From the cell containing the given text, extract its center point as [X, Y] coordinate. 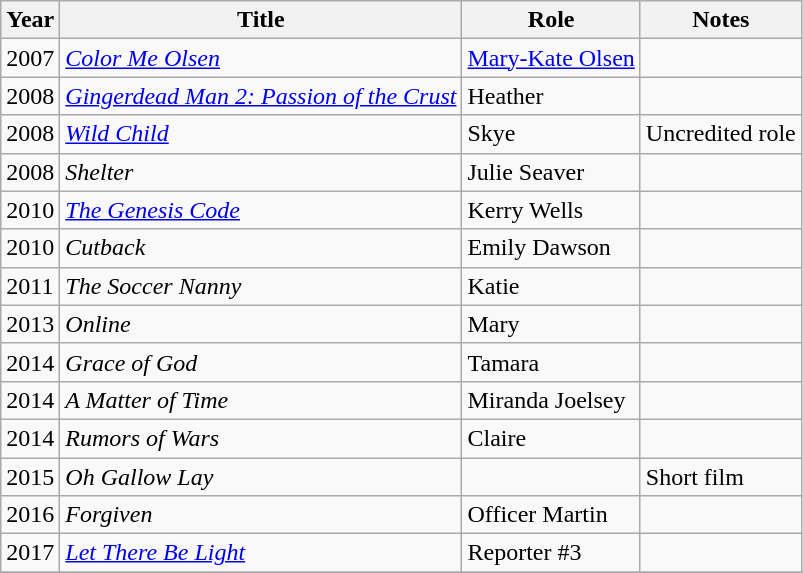
Officer Martin [551, 515]
2007 [30, 58]
Let There Be Light [261, 553]
Uncredited role [720, 134]
2017 [30, 553]
Forgiven [261, 515]
Katie [551, 286]
Emily Dawson [551, 248]
The Soccer Nanny [261, 286]
Claire [551, 438]
A Matter of Time [261, 400]
Rumors of Wars [261, 438]
Gingerdead Man 2: Passion of the Crust [261, 96]
2013 [30, 324]
Reporter #3 [551, 553]
Role [551, 20]
Skye [551, 134]
Mary [551, 324]
Color Me Olsen [261, 58]
Julie Seaver [551, 172]
Tamara [551, 362]
The Genesis Code [261, 210]
Grace of God [261, 362]
Miranda Joelsey [551, 400]
Heather [551, 96]
2011 [30, 286]
Notes [720, 20]
Title [261, 20]
Cutback [261, 248]
Kerry Wells [551, 210]
Short film [720, 477]
Year [30, 20]
Shelter [261, 172]
2016 [30, 515]
Oh Gallow Lay [261, 477]
Online [261, 324]
2015 [30, 477]
Wild Child [261, 134]
Mary-Kate Olsen [551, 58]
